Determine the [x, y] coordinate at the center of the cell enclosing the given text.  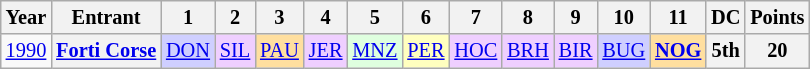
Forti Corse [106, 51]
NOG [678, 51]
DON [188, 51]
1990 [26, 51]
Points [777, 17]
HOC [476, 51]
9 [576, 17]
1 [188, 17]
PAU [280, 51]
BIR [576, 51]
BUG [624, 51]
4 [326, 17]
SIL [235, 51]
MNZ [374, 51]
JER [326, 51]
2 [235, 17]
DC [726, 17]
5 [374, 17]
Entrant [106, 17]
11 [678, 17]
10 [624, 17]
PER [426, 51]
5th [726, 51]
Year [26, 17]
20 [777, 51]
8 [528, 17]
3 [280, 17]
BRH [528, 51]
7 [476, 17]
6 [426, 17]
